Locate the cell with the specified text and output its (x, y) center coordinate. 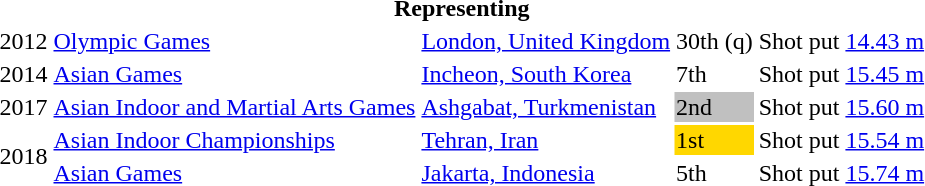
Asian Indoor Championships (234, 140)
7th (715, 74)
Ashgabat, Turkmenistan (546, 107)
Tehran, Iran (546, 140)
London, United Kingdom (546, 41)
2nd (715, 107)
1st (715, 140)
Asian Indoor and Martial Arts Games (234, 107)
Asian Games (234, 74)
30th (q) (715, 41)
Incheon, South Korea (546, 74)
Olympic Games (234, 41)
